Return (X, Y) of the center of cell containing provided text 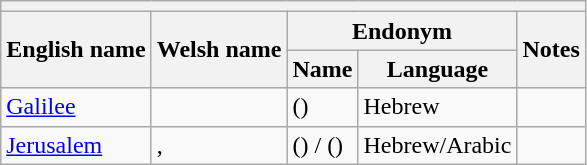
() / () (322, 145)
Hebrew/Arabic (438, 145)
Name (322, 69)
Endonym (402, 31)
Jerusalem (76, 145)
, (219, 145)
Notes (551, 50)
English name (76, 50)
Welsh name (219, 50)
Hebrew (438, 107)
Language (438, 69)
Galilee (76, 107)
() (322, 107)
